Output the [x, y] coordinate of the center of the cell containing the given text.  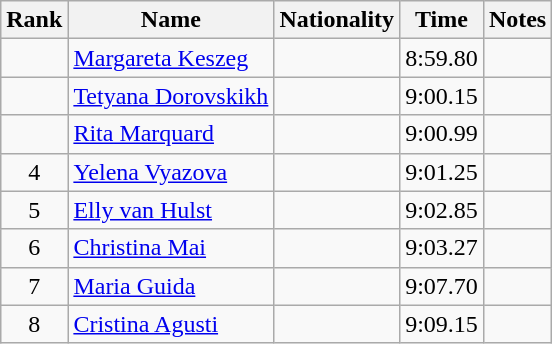
9:00.99 [442, 134]
Time [442, 20]
9:09.15 [442, 324]
Name [171, 20]
Elly van Hulst [171, 210]
5 [34, 210]
Nationality [337, 20]
Yelena Vyazova [171, 172]
6 [34, 248]
9:03.27 [442, 248]
Christina Mai [171, 248]
Cristina Agusti [171, 324]
Maria Guida [171, 286]
9:01.25 [442, 172]
Margareta Keszeg [171, 58]
Rank [34, 20]
7 [34, 286]
8:59.80 [442, 58]
Tetyana Dorovskikh [171, 96]
Rita Marquard [171, 134]
9:02.85 [442, 210]
4 [34, 172]
8 [34, 324]
9:07.70 [442, 286]
9:00.15 [442, 96]
Notes [517, 20]
